Return [x, y] of the center of cell containing provided text 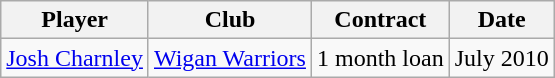
Josh Charnley [75, 58]
Wigan Warriors [230, 58]
Player [75, 20]
Contract [380, 20]
Date [502, 20]
1 month loan [380, 58]
Club [230, 20]
July 2010 [502, 58]
